Return the (X, Y) coordinate for the center point of the cell that contains the specified text.  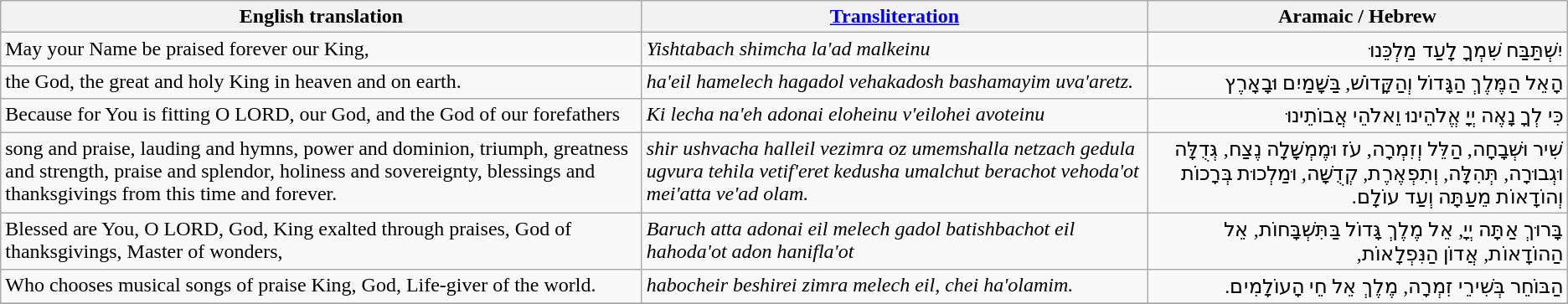
בָּרוּךְ אַתָּה יְיָ, אֵל מֶלֶךְ גָּדוֹל בַּתִּשְׁבָּחוֹת, אֵל הַהוֹדָאוֹת, אֲדוֹן הַנִּפְלָאוֹת, (1358, 241)
יִשְׁתַּבַּח שִׁמְךָ לָעַד מַלְכֵּנוּ (1358, 49)
Because for You is fitting O LORD, our God, and the God of our forefathers (322, 116)
Blessed are You, O LORD, God, King exalted through praises, God of thanksgivings, Master of wonders, (322, 241)
Baruch atta adonai eil melech gadol batishbachot eil hahoda'ot adon hanifla'ot (895, 241)
Transliteration (895, 17)
shir ushvacha halleil vezimra oz umemshalla netzach gedula ugvura tehila vetif'eret kedusha umalchut berachot vehoda'ot mei'atta ve'ad olam. (895, 173)
כִּי לְךָ נָאֶה יְיָ אֱלֹהֵינוּ וֵאלֹהֵי אֲבוֹתֵינוּ (1358, 116)
the God, the great and holy King in heaven and on earth. (322, 82)
May your Name be praised forever our King, (322, 49)
Aramaic / Hebrew (1358, 17)
habocheir beshirei zimra melech eil, chei ha'olamim. (895, 286)
English translation (322, 17)
הַבּוֹחֵר בְּשִׁירֵי זִמְרָה, מֶלֶךְ אֵל חֵי הָעוֹלָמִים. (1358, 286)
Who chooses musical songs of praise King, God, Life-giver of the world. (322, 286)
הָאֵל הַמֶּלֶךְ הַגָּדוֹל וְהַקָּדוֹשׁ, בַּשָּׁמַיִם וּבָאָרֶץ (1358, 82)
ha'eil hamelech hagadol vehakadosh bashamayim uva'aretz. (895, 82)
Ki lecha na'eh adonai eloheinu v'eilohei avoteinu (895, 116)
Yishtabach shimcha la'ad malkeinu (895, 49)
